Determine the (X, Y) coordinate at the center of the cell enclosing the given text.  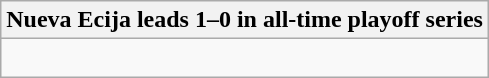
Nueva Ecija leads 1–0 in all-time playoff series (245, 20)
